Scan for the cell matching the given text and deliver its [x, y] coordinate at center. 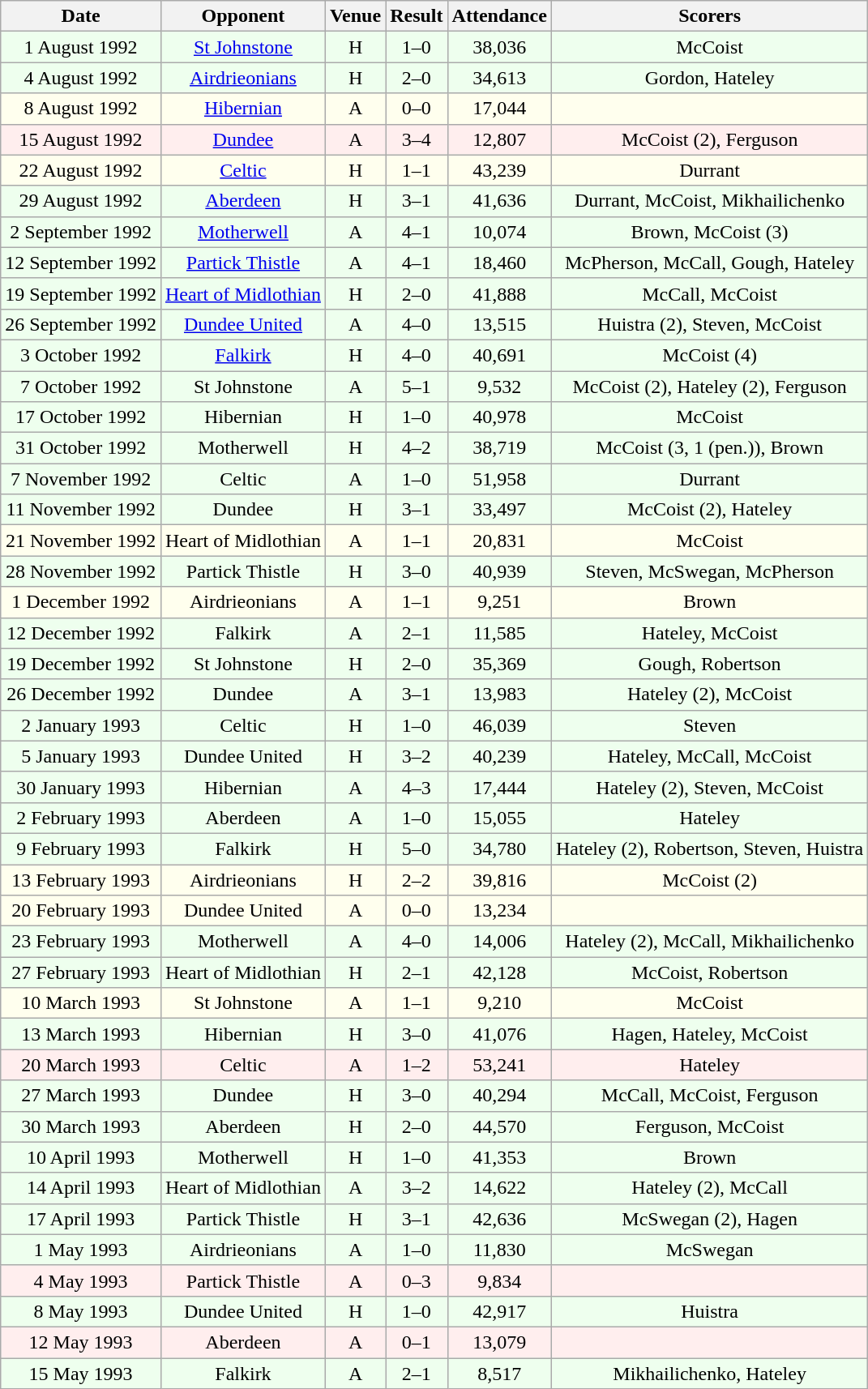
23 February 1993 [81, 942]
Gordon, Hateley [709, 78]
40,294 [499, 1096]
8 May 1993 [81, 1311]
McPherson, McCall, Gough, Hateley [709, 263]
5–1 [417, 387]
38,719 [499, 448]
40,239 [499, 756]
42,917 [499, 1311]
Hateley (2), McCall [709, 1188]
Result [417, 16]
Hateley, McCoist [709, 633]
40,978 [499, 417]
12 September 1992 [81, 263]
28 November 1992 [81, 571]
1–2 [417, 1065]
Gough, Robertson [709, 664]
2–2 [417, 879]
13,983 [499, 694]
15,055 [499, 818]
14 April 1993 [81, 1188]
5–0 [417, 848]
29 August 1992 [81, 201]
44,570 [499, 1126]
15 August 1992 [81, 139]
McCoist (2), Hateley [709, 510]
20 March 1993 [81, 1065]
McSwegan (2), Hagen [709, 1219]
2 February 1993 [81, 818]
Huistra [709, 1311]
9,532 [499, 387]
40,939 [499, 571]
13,515 [499, 324]
Scorers [709, 16]
9,834 [499, 1280]
McCoist (4) [709, 355]
Durrant, McCoist, Mikhailichenko [709, 201]
41,076 [499, 1034]
McCoist (3, 1 (pen.)), Brown [709, 448]
McCall, McCoist [709, 293]
38,036 [499, 47]
Steven [709, 725]
McCoist (2) [709, 879]
13 March 1993 [81, 1034]
41,353 [499, 1157]
17 April 1993 [81, 1219]
Ferguson, McCoist [709, 1126]
34,613 [499, 78]
13 February 1993 [81, 879]
41,888 [499, 293]
7 October 1992 [81, 387]
43,239 [499, 170]
27 March 1993 [81, 1096]
Hateley (2), McCoist [709, 694]
Hateley (2), McCall, Mikhailichenko [709, 942]
9,251 [499, 602]
8,517 [499, 1374]
21 November 1992 [81, 541]
Attendance [499, 16]
4 August 1992 [81, 78]
20 February 1993 [81, 911]
McCoist (2), Hateley (2), Ferguson [709, 387]
46,039 [499, 725]
1 August 1992 [81, 47]
9,210 [499, 1003]
17,444 [499, 787]
26 December 1992 [81, 694]
McSwegan [709, 1250]
14,006 [499, 942]
19 September 1992 [81, 293]
17,044 [499, 109]
5 January 1993 [81, 756]
Mikhailichenko, Hateley [709, 1374]
0–3 [417, 1280]
4 May 1993 [81, 1280]
17 October 1992 [81, 417]
Steven, McSwegan, McPherson [709, 571]
Hateley, McCall, McCoist [709, 756]
19 December 1992 [81, 664]
McCoist, Robertson [709, 972]
18,460 [499, 263]
2 January 1993 [81, 725]
13,234 [499, 911]
35,369 [499, 664]
26 September 1992 [81, 324]
Brown, McCoist (3) [709, 232]
3–4 [417, 139]
14,622 [499, 1188]
Hateley (2), Robertson, Steven, Huistra [709, 848]
7 November 1992 [81, 479]
McCoist (2), Ferguson [709, 139]
1 May 1993 [81, 1250]
Hagen, Hateley, McCoist [709, 1034]
41,636 [499, 201]
22 August 1992 [81, 170]
Hateley (2), Steven, McCoist [709, 787]
12 May 1993 [81, 1342]
4–3 [417, 787]
11,830 [499, 1250]
51,958 [499, 479]
12,807 [499, 139]
3 October 1992 [81, 355]
11 November 1992 [81, 510]
11,585 [499, 633]
1 December 1992 [81, 602]
15 May 1993 [81, 1374]
Opponent [243, 16]
42,128 [499, 972]
2 September 1992 [81, 232]
13,079 [499, 1342]
12 December 1992 [81, 633]
8 August 1992 [81, 109]
10 March 1993 [81, 1003]
10 April 1993 [81, 1157]
Huistra (2), Steven, McCoist [709, 324]
31 October 1992 [81, 448]
9 February 1993 [81, 848]
4–2 [417, 448]
39,816 [499, 879]
33,497 [499, 510]
Venue [355, 16]
40,691 [499, 355]
30 March 1993 [81, 1126]
McCall, McCoist, Ferguson [709, 1096]
53,241 [499, 1065]
20,831 [499, 541]
0–1 [417, 1342]
34,780 [499, 848]
10,074 [499, 232]
42,636 [499, 1219]
Date [81, 16]
30 January 1993 [81, 787]
27 February 1993 [81, 972]
